Identify which cell holds the provided text, then report its (X, Y) central coordinate. 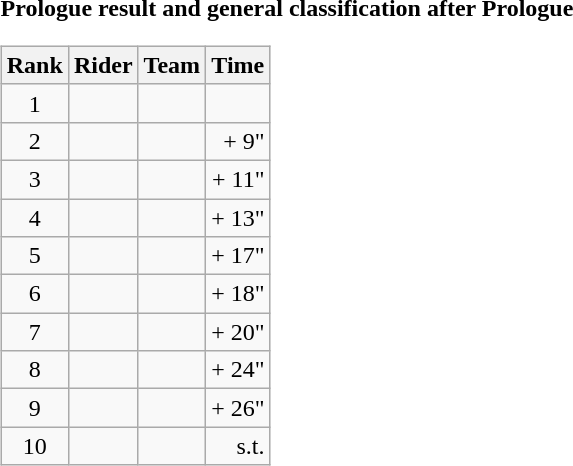
7 (34, 332)
4 (34, 217)
+ 17" (238, 256)
6 (34, 294)
10 (34, 446)
+ 9" (238, 141)
1 (34, 103)
Time (238, 65)
5 (34, 256)
+ 24" (238, 370)
9 (34, 408)
Rider (103, 65)
+ 18" (238, 294)
+ 13" (238, 217)
+ 11" (238, 179)
+ 26" (238, 408)
2 (34, 141)
8 (34, 370)
+ 20" (238, 332)
Team (172, 65)
3 (34, 179)
s.t. (238, 446)
Rank (34, 65)
